Locate the cell with the specified text and output its [x, y] center coordinate. 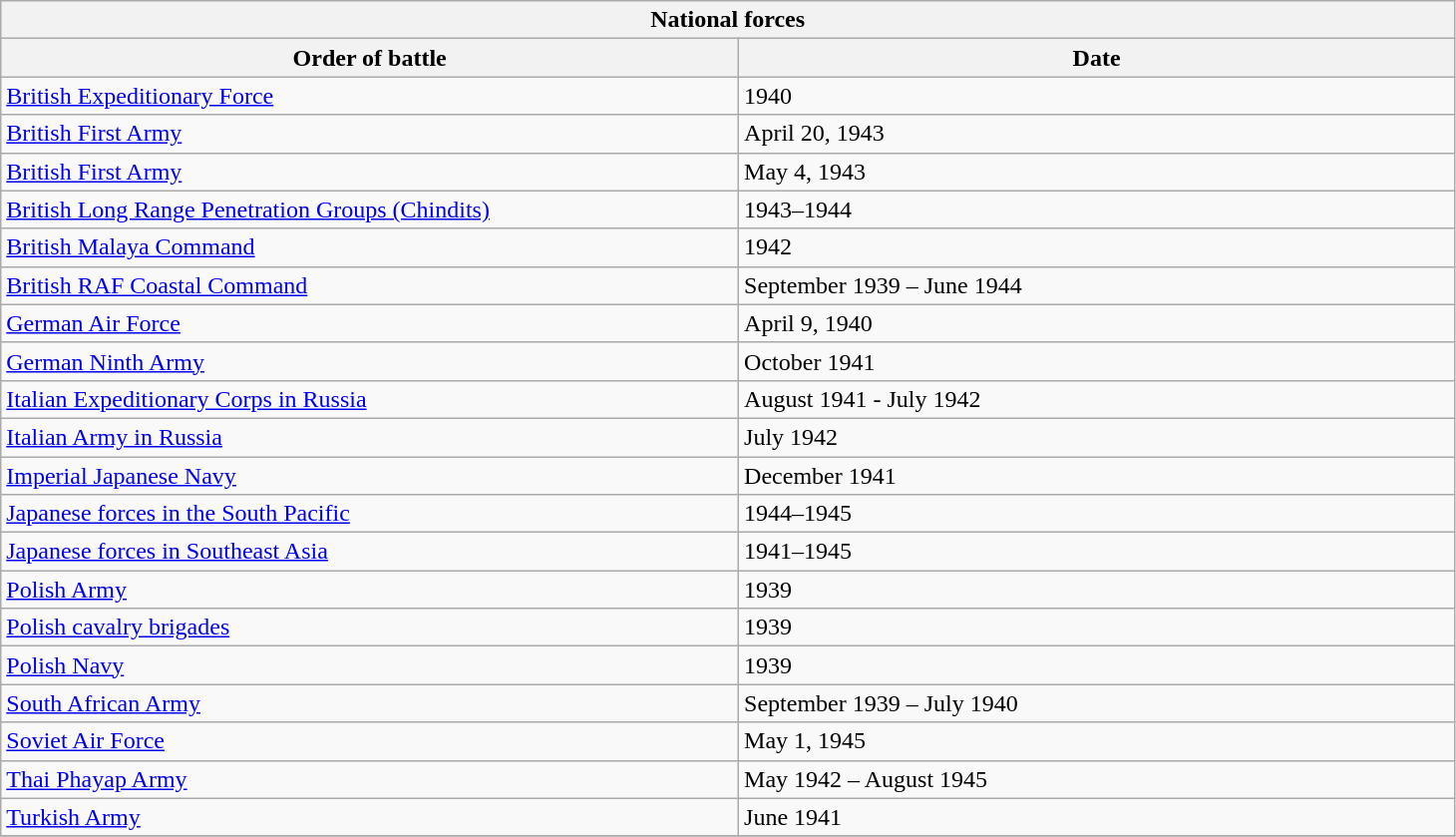
1940 [1097, 96]
1942 [1097, 247]
Turkish Army [370, 817]
Italian Army in Russia [370, 437]
Polish cavalry brigades [370, 628]
South African Army [370, 703]
July 1942 [1097, 437]
Order of battle [370, 58]
June 1941 [1097, 817]
1941–1945 [1097, 552]
National forces [728, 20]
April 20, 1943 [1097, 134]
December 1941 [1097, 476]
Date [1097, 58]
Polish Army [370, 590]
1943–1944 [1097, 209]
Japanese forces in the South Pacific [370, 514]
September 1939 – July 1940 [1097, 703]
Italian Expeditionary Corps in Russia [370, 399]
September 1939 – June 1944 [1097, 285]
Japanese forces in Southeast Asia [370, 552]
British Malaya Command [370, 247]
British Expeditionary Force [370, 96]
May 1942 – August 1945 [1097, 779]
1944–1945 [1097, 514]
Thai Phayap Army [370, 779]
August 1941 - July 1942 [1097, 399]
German Ninth Army [370, 361]
German Air Force [370, 323]
May 1, 1945 [1097, 741]
May 4, 1943 [1097, 172]
April 9, 1940 [1097, 323]
British Long Range Penetration Groups (Chindits) [370, 209]
October 1941 [1097, 361]
Imperial Japanese Navy [370, 476]
Polish Navy [370, 665]
British RAF Coastal Command [370, 285]
Soviet Air Force [370, 741]
